Provide the (x, y) coordinate of the cell's center where the given text is located.  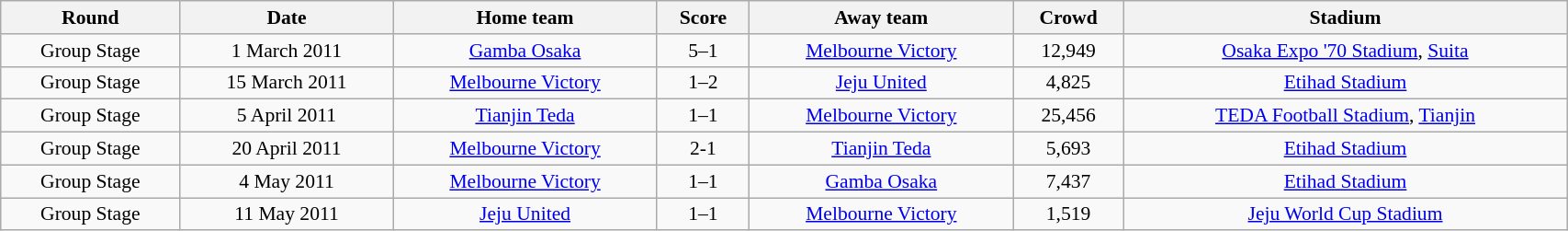
Stadium (1345, 17)
5–1 (704, 51)
25,456 (1069, 116)
4 May 2011 (287, 181)
Score (704, 17)
12,949 (1069, 51)
TEDA Football Stadium, Tianjin (1345, 116)
11 May 2011 (287, 214)
5 April 2011 (287, 116)
Away team (882, 17)
1 March 2011 (287, 51)
5,693 (1069, 149)
1–2 (704, 83)
Crowd (1069, 17)
Home team (525, 17)
15 March 2011 (287, 83)
7,437 (1069, 181)
2-1 (704, 149)
20 April 2011 (287, 149)
Date (287, 17)
Round (90, 17)
Jeju World Cup Stadium (1345, 214)
Osaka Expo '70 Stadium, Suita (1345, 51)
4,825 (1069, 83)
1,519 (1069, 214)
